Return the [x, y] coordinate for the center point of the cell that contains the specified text.  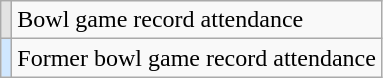
Bowl game record attendance [197, 20]
Former bowl game record attendance [197, 58]
